Detect which cell encompasses the target text, then output its [x, y] center coordinate. 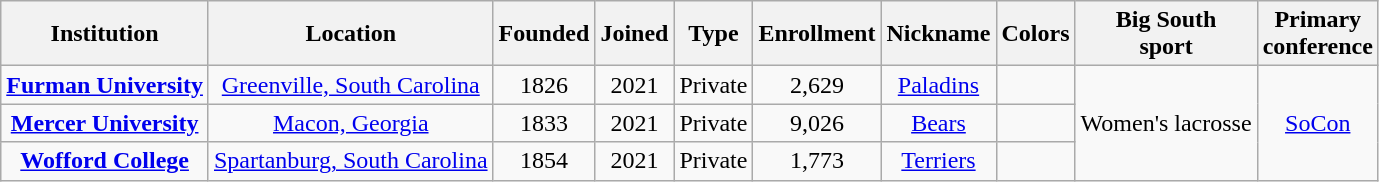
Wofford College [105, 161]
1854 [544, 161]
Institution [105, 34]
9,026 [817, 123]
Colors [1036, 34]
Location [350, 34]
SoCon [1318, 123]
1826 [544, 85]
Macon, Georgia [350, 123]
2,629 [817, 85]
1,773 [817, 161]
Big Southsport [1166, 34]
Spartanburg, South Carolina [350, 161]
Nickname [938, 34]
Bears [938, 123]
Founded [544, 34]
Mercer University [105, 123]
Type [714, 34]
Enrollment [817, 34]
Furman University [105, 85]
Paladins [938, 85]
1833 [544, 123]
Women's lacrosse [1166, 123]
Primaryconference [1318, 34]
Greenville, South Carolina [350, 85]
Terriers [938, 161]
Joined [634, 34]
